Determine the [X, Y] coordinate at the center of the cell enclosing the given text.  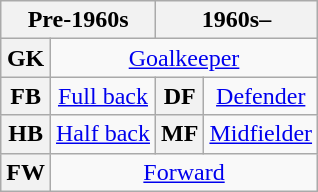
Defender [261, 96]
Full back [102, 96]
1960s– [237, 20]
Pre-1960s [78, 20]
Midfielder [261, 134]
HB [26, 134]
FW [26, 172]
Half back [102, 134]
Forward [184, 172]
DF [180, 96]
MF [180, 134]
Goalkeeper [184, 58]
FB [26, 96]
GK [26, 58]
